Capture the cell that displays the provided text and extract its [x, y] central coordinate. 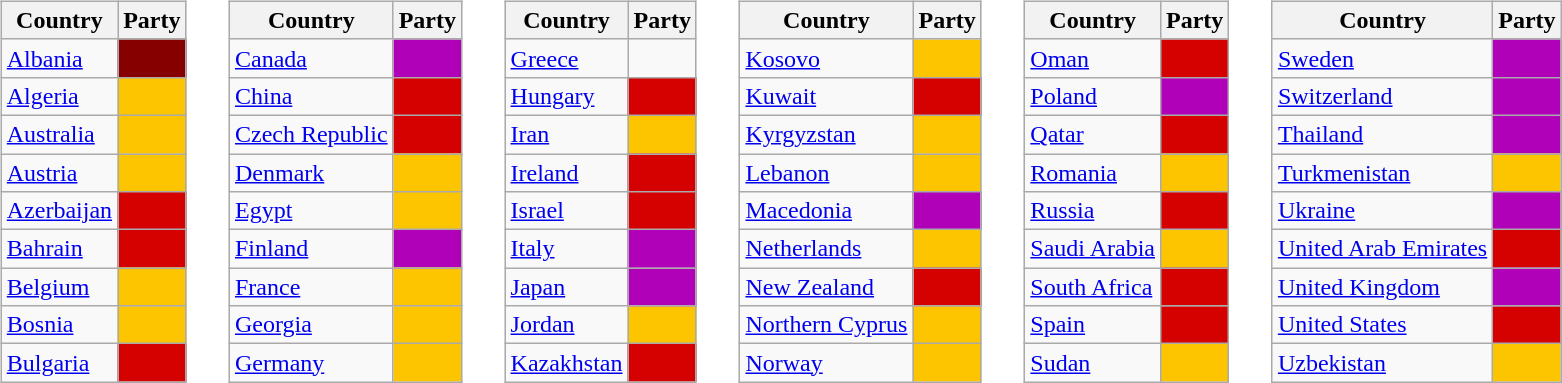
Kazakhstan [566, 363]
Japan [566, 287]
Denmark [311, 173]
Finland [311, 249]
Belgium [59, 287]
Romania [1093, 173]
China [311, 96]
Israel [566, 211]
Ukraine [1382, 211]
Sweden [1382, 58]
Uzbekistan [1382, 363]
Macedonia [826, 211]
Albania [59, 58]
Algeria [59, 96]
Sudan [1093, 363]
Czech Republic [311, 134]
Azerbaijan [59, 211]
Canada [311, 58]
Hungary [566, 96]
Italy [566, 249]
Bahrain [59, 249]
Qatar [1093, 134]
Switzerland [1382, 96]
Saudi Arabia [1093, 249]
Georgia [311, 325]
South Africa [1093, 287]
Iran [566, 134]
Northern Cyprus [826, 325]
Turkmenistan [1382, 173]
Poland [1093, 96]
France [311, 287]
United Kingdom [1382, 287]
Kuwait [826, 96]
Lebanon [826, 173]
Thailand [1382, 134]
Austria [59, 173]
United Arab Emirates [1382, 249]
Russia [1093, 211]
Australia [59, 134]
Norway [826, 363]
Oman [1093, 58]
Bulgaria [59, 363]
Spain [1093, 325]
New Zealand [826, 287]
Ireland [566, 173]
Egypt [311, 211]
Kosovo [826, 58]
Netherlands [826, 249]
United States [1382, 325]
Jordan [566, 325]
Kyrgyzstan [826, 134]
Greece [566, 58]
Bosnia [59, 325]
Germany [311, 363]
